Scan for the cell matching the given text and deliver its [X, Y] coordinate at center. 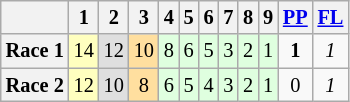
7 [228, 17]
9 [268, 17]
PP [296, 17]
14 [84, 51]
0 [296, 85]
FL [331, 17]
Race 2 [35, 85]
Race 1 [35, 51]
